Identify which cell holds the provided text, then report its [X, Y] central coordinate. 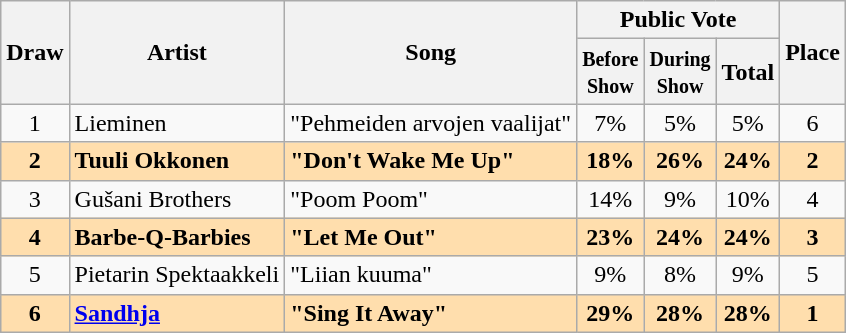
Barbe-Q-Barbies [177, 237]
Draw [35, 52]
Song [431, 52]
"Let Me Out" [431, 237]
Public Vote [678, 20]
Lieminen [177, 123]
18% [610, 161]
"Don't Wake Me Up" [431, 161]
Sandhja [177, 313]
26% [680, 161]
7% [610, 123]
DuringShow [680, 72]
Pietarin Spektaakkeli [177, 275]
14% [610, 199]
"Liian kuuma" [431, 275]
"Pehmeiden arvojen vaalijat" [431, 123]
23% [610, 237]
Artist [177, 52]
29% [610, 313]
Tuuli Okkonen [177, 161]
"Poom Poom" [431, 199]
8% [680, 275]
Total [748, 72]
Place [813, 52]
BeforeShow [610, 72]
"Sing It Away" [431, 313]
Gušani Brothers [177, 199]
10% [748, 199]
